Determine the [x, y] coordinate at the center of the cell enclosing the given text.  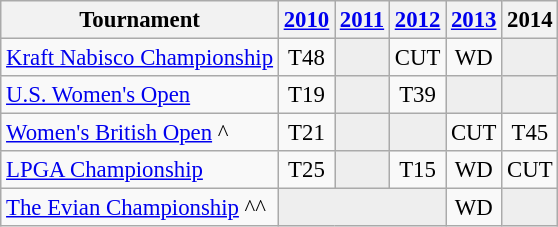
T45 [530, 133]
T48 [306, 58]
Women's British Open ^ [140, 133]
T39 [417, 95]
The Evian Championship ^^ [140, 208]
Tournament [140, 20]
2010 [306, 20]
2011 [362, 20]
Kraft Nabisco Championship [140, 58]
2013 [474, 20]
T25 [306, 170]
T15 [417, 170]
LPGA Championship [140, 170]
T19 [306, 95]
2014 [530, 20]
U.S. Women's Open [140, 95]
T21 [306, 133]
2012 [417, 20]
